Pinpoint the cell where the given text exists, returning its (x, y) midpoint coordinate. 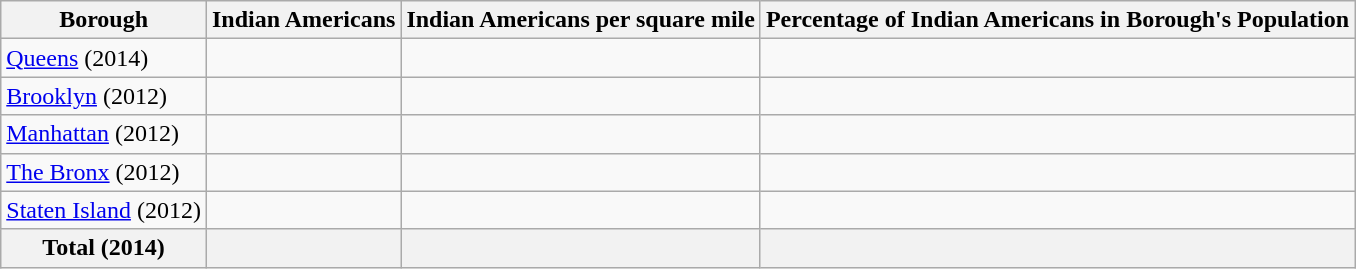
Indian Americans per square mile (581, 20)
Staten Island (2012) (104, 210)
Total (2014) (104, 248)
Borough (104, 20)
Indian Americans (303, 20)
Manhattan (2012) (104, 134)
Percentage of Indian Americans in Borough's Population (1057, 20)
The Bronx (2012) (104, 172)
Queens (2014) (104, 58)
Brooklyn (2012) (104, 96)
